Locate the cell with the specified text and output its [x, y] center coordinate. 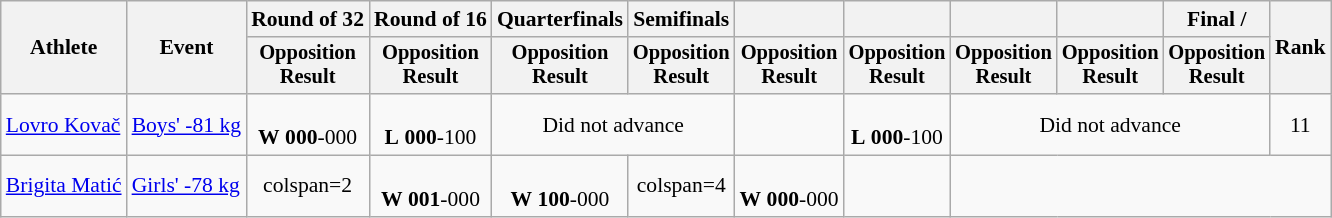
Round of 32 [308, 19]
11 [1300, 124]
Girls' -78 kg [187, 186]
Round of 16 [430, 19]
Lovro Kovač [64, 124]
Final / [1216, 19]
W 100-000 [560, 186]
Rank [1300, 48]
Boys' -81 kg [187, 124]
Quarterfinals [560, 19]
colspan=4 [682, 186]
Semifinals [682, 19]
Athlete [64, 48]
Brigita Matić [64, 186]
colspan=2 [308, 186]
Event [187, 48]
W 001-000 [430, 186]
